Determine the [x, y] coordinate at the center of the cell enclosing the given text.  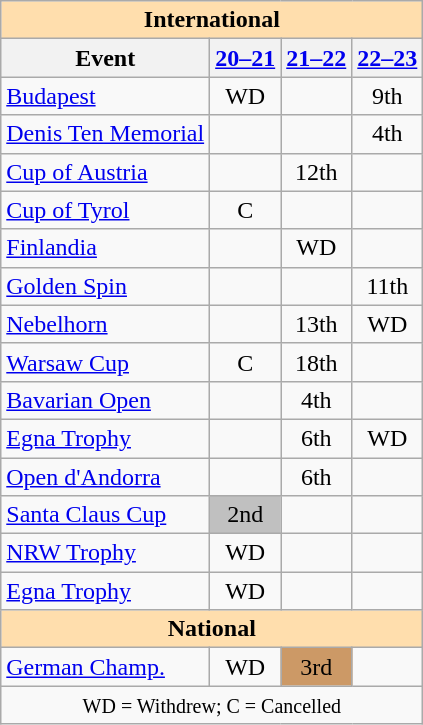
3rd [316, 667]
Finlandia [106, 248]
Denis Ten Memorial [106, 134]
21–22 [316, 58]
11th [388, 286]
Cup of Austria [106, 172]
Budapest [106, 96]
Event [106, 58]
20–21 [246, 58]
18th [316, 362]
Warsaw Cup [106, 362]
9th [388, 96]
Open d'Andorra [106, 477]
Bavarian Open [106, 400]
National [212, 629]
Cup of Tyrol [106, 210]
2nd [246, 515]
13th [316, 324]
NRW Trophy [106, 553]
WD = Withdrew; C = Cancelled [212, 705]
Santa Claus Cup [106, 515]
International [212, 20]
Golden Spin [106, 286]
Nebelhorn [106, 324]
12th [316, 172]
German Champ. [106, 667]
22–23 [388, 58]
